Scan for the cell matching the given text and deliver its (x, y) coordinate at center. 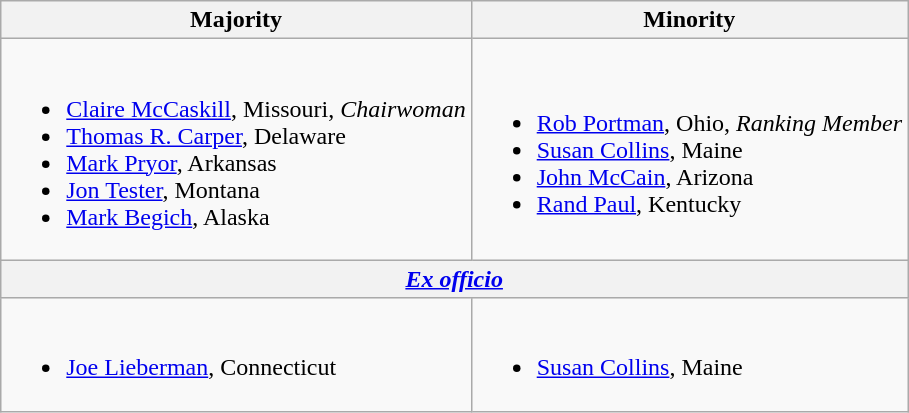
Joe Lieberman, Connecticut (236, 354)
Claire McCaskill, Missouri, ChairwomanThomas R. Carper, DelawareMark Pryor, ArkansasJon Tester, MontanaMark Begich, Alaska (236, 150)
Susan Collins, Maine (689, 354)
Ex officio (454, 279)
Minority (689, 20)
Rob Portman, Ohio, Ranking MemberSusan Collins, MaineJohn McCain, ArizonaRand Paul, Kentucky (689, 150)
Majority (236, 20)
